From the cell containing the given text, extract its center point as [x, y] coordinate. 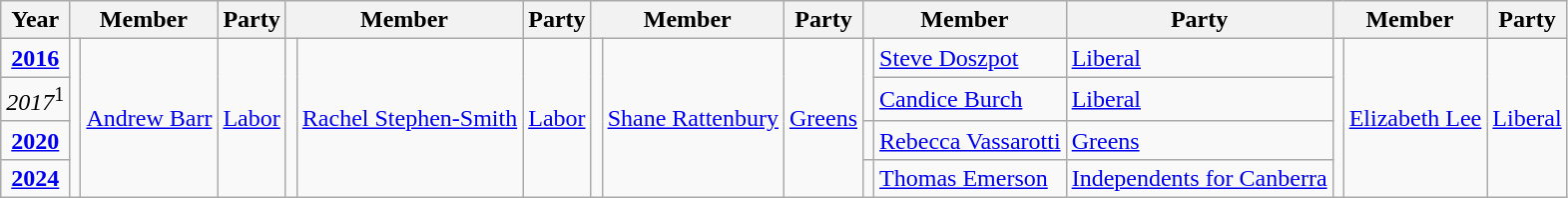
Andrew Barr [150, 118]
Independents for Canberra [1200, 178]
Steve Doszpot [970, 58]
Thomas Emerson [970, 178]
Year [36, 20]
Elizabeth Lee [1415, 118]
Candice Burch [970, 100]
2016 [36, 58]
2024 [36, 178]
Shane Rattenbury [693, 118]
20171 [36, 100]
Rebecca Vassarotti [970, 140]
2020 [36, 140]
Rachel Stephen-Smith [409, 118]
